Locate the cell with the specified text and output its [X, Y] center coordinate. 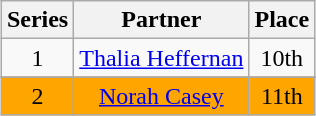
Series [37, 20]
Thalia Heffernan [162, 58]
2 [37, 96]
1 [37, 58]
11th [282, 96]
Place [282, 20]
10th [282, 58]
Partner [162, 20]
Norah Casey [162, 96]
